Output the [X, Y] coordinate of the center of the cell containing the given text.  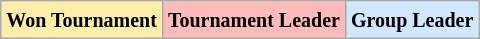
Group Leader [412, 20]
Won Tournament [82, 20]
Tournament Leader [254, 20]
